Scan for the cell matching the given text and deliver its (X, Y) coordinate at center. 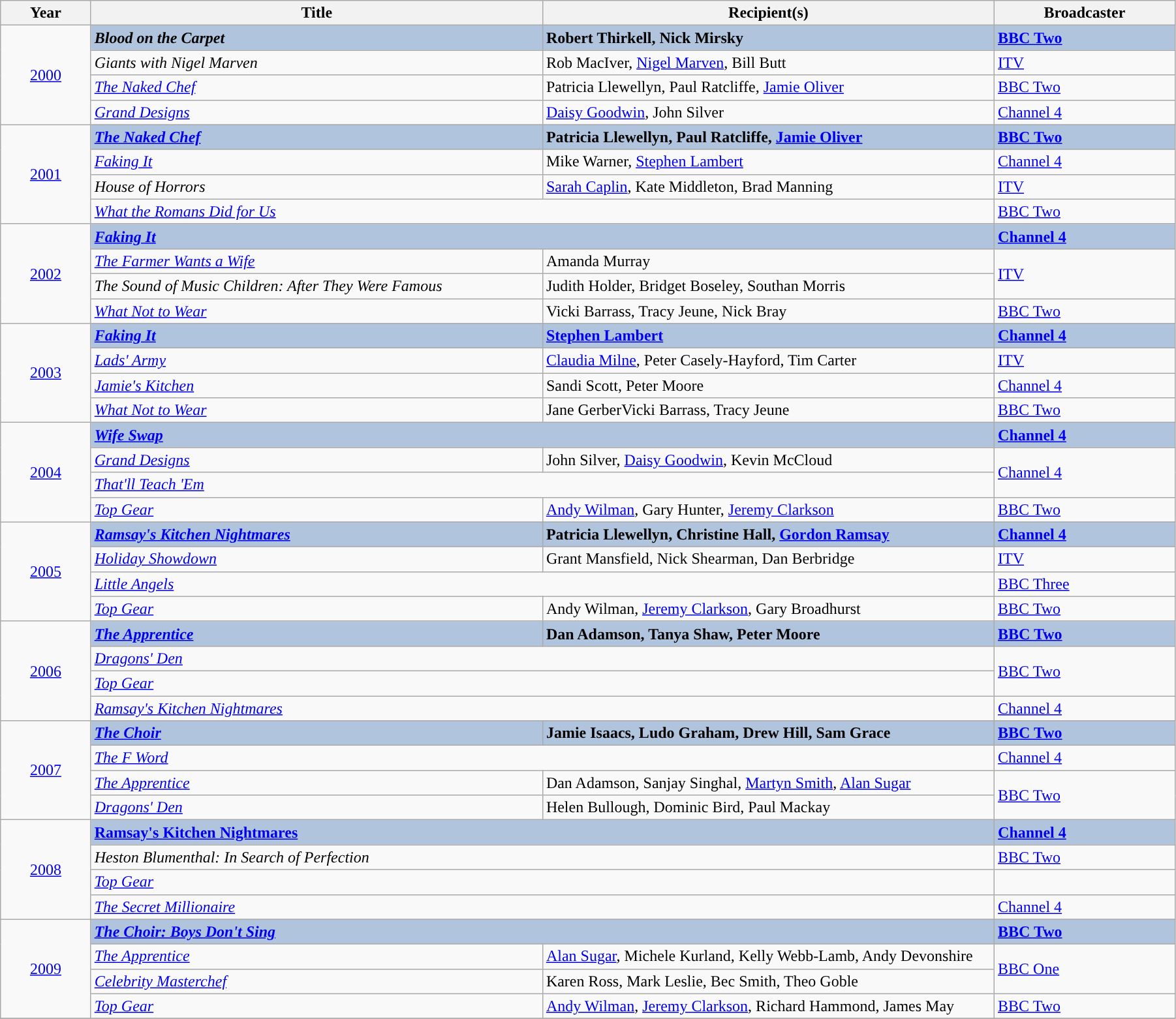
Broadcaster (1085, 13)
Giants with Nigel Marven (317, 63)
Title (317, 13)
The Sound of Music Children: After They Were Famous (317, 286)
2001 (46, 174)
Judith Holder, Bridget Boseley, Southan Morris (768, 286)
The Choir (317, 733)
The Secret Millionaire (542, 907)
2008 (46, 870)
Patricia Llewellyn, Christine Hall, Gordon Ramsay (768, 534)
Andy Wilman, Gary Hunter, Jeremy Clarkson (768, 509)
Andy Wilman, Jeremy Clarkson, Gary Broadhurst (768, 609)
Robert Thirkell, Nick Mirsky (768, 38)
John Silver, Daisy Goodwin, Kevin McCloud (768, 460)
2005 (46, 571)
That'll Teach 'Em (542, 485)
Grant Mansfield, Nick Shearman, Dan Berbridge (768, 559)
2009 (46, 969)
Year (46, 13)
Celebrity Masterchef (317, 981)
2003 (46, 373)
Mike Warner, Stephen Lambert (768, 162)
2006 (46, 671)
Dan Adamson, Tanya Shaw, Peter Moore (768, 633)
2004 (46, 472)
The Choir: Boys Don't Sing (542, 932)
Helen Bullough, Dominic Bird, Paul Mackay (768, 808)
Holiday Showdown (317, 559)
Lads' Army (317, 361)
Jamie Isaacs, Ludo Graham, Drew Hill, Sam Grace (768, 733)
Sarah Caplin, Kate Middleton, Brad Manning (768, 187)
Claudia Milne, Peter Casely-Hayford, Tim Carter (768, 361)
Little Angels (542, 584)
What the Romans Did for Us (542, 211)
Heston Blumenthal: In Search of Perfection (542, 857)
Alan Sugar, Michele Kurland, Kelly Webb-Lamb, Andy Devonshire (768, 956)
Dan Adamson, Sanjay Singhal, Martyn Smith, Alan Sugar (768, 783)
BBC One (1085, 969)
The F Word (542, 758)
2002 (46, 273)
Recipient(s) (768, 13)
2000 (46, 75)
Jane GerberVicki Barrass, Tracy Jeune (768, 410)
Jamie's Kitchen (317, 386)
Rob MacIver, Nigel Marven, Bill Butt (768, 63)
2007 (46, 770)
Amanda Murray (768, 261)
Stephen Lambert (768, 336)
Daisy Goodwin, John Silver (768, 112)
House of Horrors (317, 187)
Blood on the Carpet (317, 38)
Sandi Scott, Peter Moore (768, 386)
The Farmer Wants a Wife (317, 261)
BBC Three (1085, 584)
Wife Swap (542, 435)
Andy Wilman, Jeremy Clarkson, Richard Hammond, James May (768, 1006)
Vicki Barrass, Tracy Jeune, Nick Bray (768, 311)
Karen Ross, Mark Leslie, Bec Smith, Theo Goble (768, 981)
